Determine the (X, Y) coordinate at the center of the cell enclosing the given text.  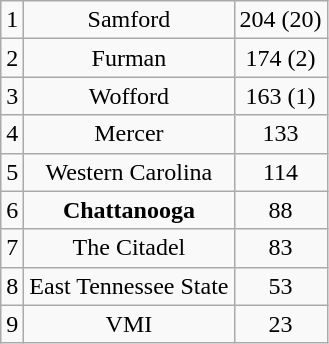
3 (12, 96)
7 (12, 248)
8 (12, 286)
88 (280, 210)
6 (12, 210)
The Citadel (129, 248)
Western Carolina (129, 172)
VMI (129, 324)
163 (1) (280, 96)
5 (12, 172)
114 (280, 172)
1 (12, 20)
4 (12, 134)
Wofford (129, 96)
174 (2) (280, 58)
East Tennessee State (129, 286)
Mercer (129, 134)
Chattanooga (129, 210)
204 (20) (280, 20)
23 (280, 324)
Furman (129, 58)
133 (280, 134)
Samford (129, 20)
83 (280, 248)
53 (280, 286)
2 (12, 58)
9 (12, 324)
